Locate the cell with the specified text and output its (x, y) center coordinate. 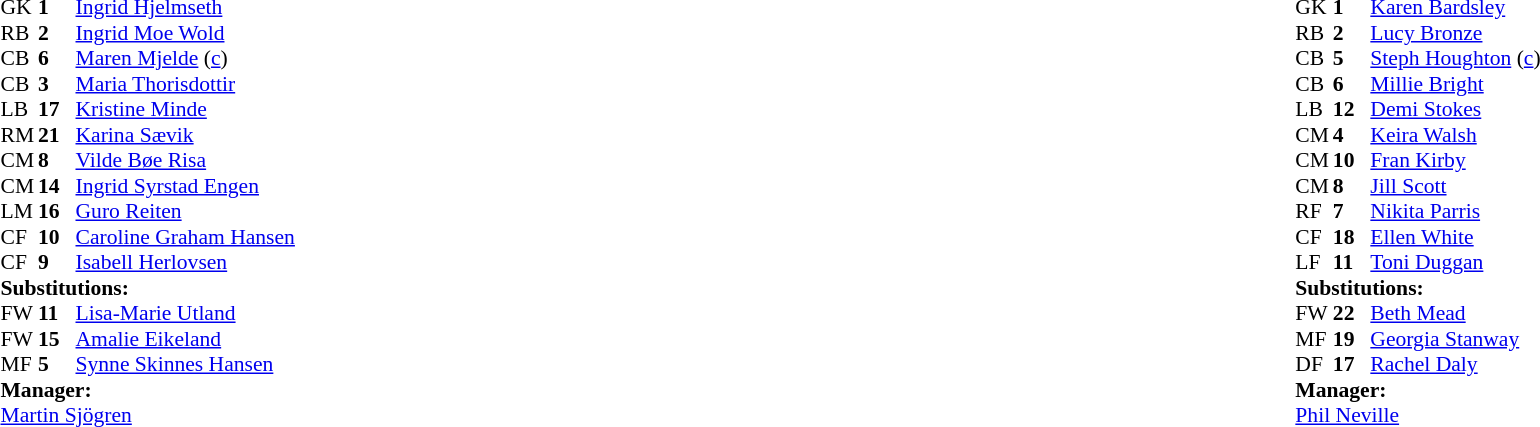
Maria Thorisdottir (186, 84)
Karina Sævik (186, 135)
22 (1352, 313)
3 (57, 84)
Beth Mead (1455, 313)
Lisa-Marie Utland (186, 313)
Demi Stokes (1455, 109)
Millie Bright (1455, 84)
Isabell Herlovsen (186, 263)
Fran Kirby (1455, 161)
Guro Reiten (186, 211)
Ellen White (1455, 237)
15 (57, 339)
Synne Skinnes Hansen (186, 365)
Georgia Stanway (1455, 339)
Caroline Graham Hansen (186, 237)
9 (57, 263)
16 (57, 211)
14 (57, 186)
Maren Mjelde (c) (186, 59)
LM (19, 211)
18 (1352, 237)
Nikita Parris (1455, 211)
RF (1314, 211)
Rachel Daly (1455, 365)
12 (1352, 109)
Ingrid Moe Wold (186, 33)
Amalie Eikeland (186, 339)
7 (1352, 211)
Kristine Minde (186, 109)
RM (19, 135)
Ingrid Syrstad Engen (186, 186)
DF (1314, 365)
Toni Duggan (1455, 263)
4 (1352, 135)
Lucy Bronze (1455, 33)
LF (1314, 263)
Jill Scott (1455, 186)
19 (1352, 339)
Steph Houghton (c) (1455, 59)
Vilde Bøe Risa (186, 161)
Keira Walsh (1455, 135)
21 (57, 135)
